Return the (X, Y) coordinate for the center point of the cell that contains the specified text.  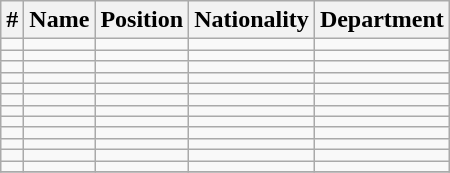
Department (382, 20)
# (12, 20)
Nationality (252, 20)
Position (142, 20)
Name (60, 20)
